Return the [X, Y] coordinate for the center point of the cell that contains the specified text.  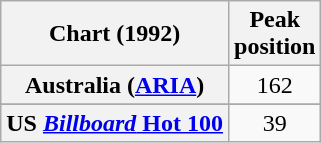
US Billboard Hot 100 [115, 123]
162 [275, 85]
Chart (1992) [115, 34]
39 [275, 123]
Australia (ARIA) [115, 85]
Peakposition [275, 34]
